Determine the (x, y) coordinate at the center of the cell enclosing the given text.  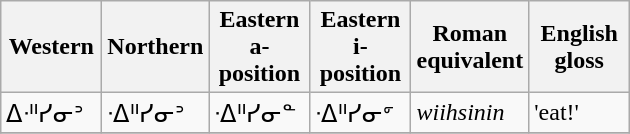
Western (52, 47)
Easterni-position (360, 47)
wiihsinin (470, 113)
English gloss (580, 47)
Easterna-position (260, 47)
'eat!' (580, 113)
ᐧᐃᐦᓯᓂᣙ (360, 113)
Roman equivalent (470, 47)
Northern (156, 47)
ᐧᐃᐦᓯᓂᓐ (260, 113)
ᐃᐧᐦᓯᓂᐣ (52, 113)
ᐧᐃᐦᓯᓂᐣ (156, 113)
